From the cell containing the given text, extract its center point as (X, Y) coordinate. 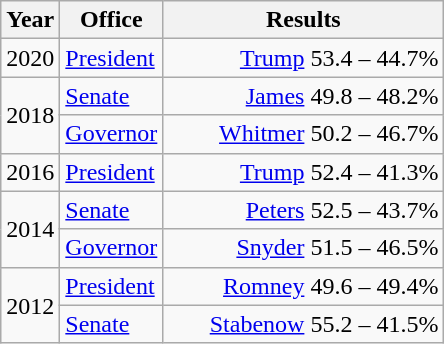
Stabenow 55.2 – 41.5% (304, 324)
Year (30, 20)
2014 (30, 229)
Romney 49.6 – 49.4% (304, 286)
Whitmer 50.2 – 46.7% (304, 134)
James 49.8 – 48.2% (304, 96)
2020 (30, 58)
Office (112, 20)
Trump 52.4 – 41.3% (304, 172)
Trump 53.4 – 44.7% (304, 58)
2012 (30, 305)
Results (304, 20)
Peters 52.5 – 43.7% (304, 210)
Snyder 51.5 – 46.5% (304, 248)
2016 (30, 172)
2018 (30, 115)
